Determine the (X, Y) coordinate at the center of the cell enclosing the given text.  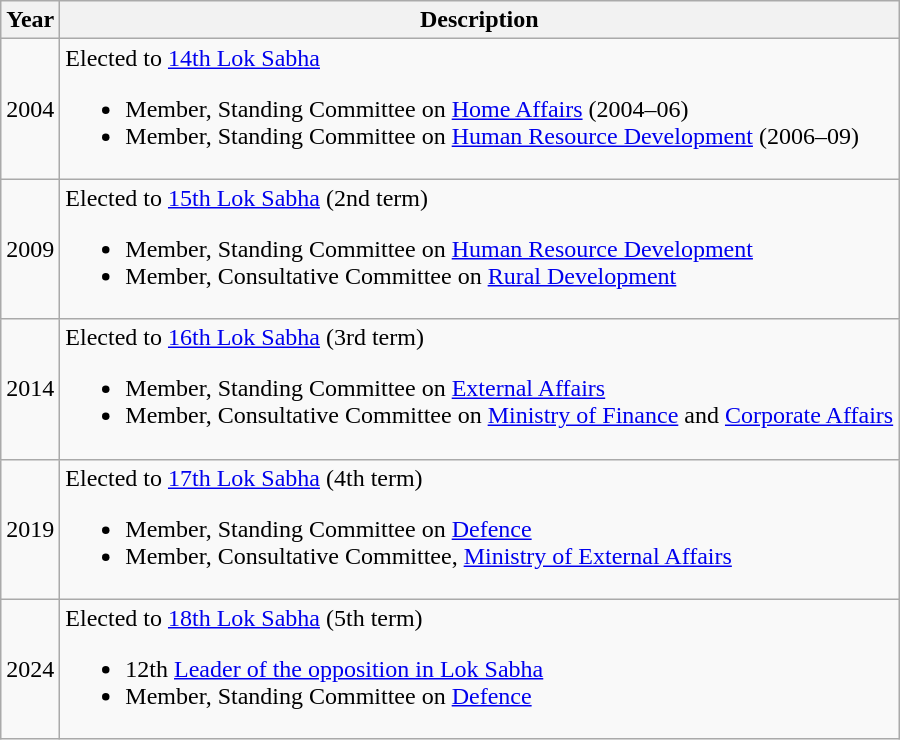
Description (480, 20)
2024 (30, 669)
Elected to 18th Lok Sabha (5th term)12th Leader of the opposition in Lok SabhaMember, Standing Committee on Defence (480, 669)
Elected to 14th Lok SabhaMember, Standing Committee on Home Affairs (2004–06)Member, Standing Committee on Human Resource Development (2006–09) (480, 109)
2014 (30, 389)
2009 (30, 249)
Elected to 15th Lok Sabha (2nd term)Member, Standing Committee on Human Resource DevelopmentMember, Consultative Committee on Rural Development (480, 249)
Year (30, 20)
2004 (30, 109)
2019 (30, 529)
Elected to 17th Lok Sabha (4th term)Member, Standing Committee on DefenceMember, Consultative Committee, Ministry of External Affairs (480, 529)
